Identify which cell holds the provided text, then report its [X, Y] central coordinate. 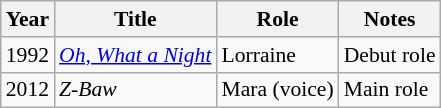
Role [277, 19]
Debut role [390, 55]
2012 [28, 90]
Z-Baw [135, 90]
Year [28, 19]
Title [135, 19]
Notes [390, 19]
Lorraine [277, 55]
Main role [390, 90]
1992 [28, 55]
Oh, What a Night [135, 55]
Mara (voice) [277, 90]
